Pinpoint the cell where the given text exists, returning its [x, y] midpoint coordinate. 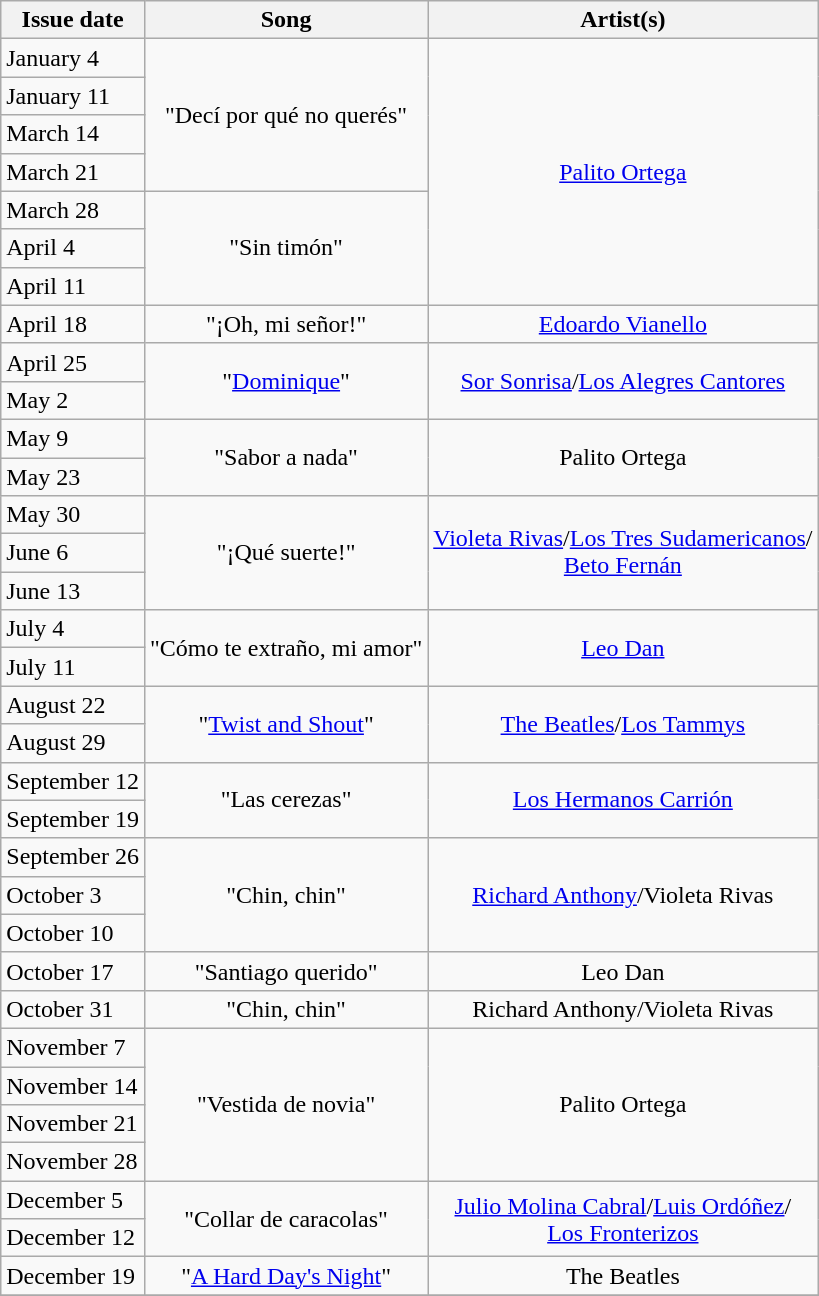
December 19 [73, 1276]
"¡Qué suerte!" [286, 553]
"Cómo te extraño, mi amor" [286, 648]
Sor Sonrisa/Los Alegres Cantores [623, 381]
May 9 [73, 438]
October 10 [73, 933]
Song [286, 20]
January 4 [73, 58]
November 14 [73, 1085]
May 30 [73, 515]
November 21 [73, 1124]
September 12 [73, 781]
"Sin timón" [286, 248]
September 19 [73, 819]
"Dominique" [286, 381]
September 26 [73, 857]
August 22 [73, 705]
The Beatles/Los Tammys [623, 724]
March 28 [73, 210]
July 4 [73, 629]
Issue date [73, 20]
Julio Molina Cabral/Luis Ordóñez/Los Fronterizos [623, 1219]
"Collar de caracolas" [286, 1219]
January 11 [73, 96]
Los Hermanos Carrión [623, 800]
March 21 [73, 172]
Edoardo Vianello [623, 324]
"Decí por qué no querés" [286, 115]
June 6 [73, 553]
March 14 [73, 134]
April 4 [73, 248]
"Las cerezas" [286, 800]
May 2 [73, 400]
November 28 [73, 1162]
"A Hard Day's Night" [286, 1276]
Artist(s) [623, 20]
December 12 [73, 1238]
"Sabor a nada" [286, 457]
August 29 [73, 743]
"¡Oh, mi señor!" [286, 324]
Violeta Rivas/Los Tres Sudamericanos/Beto Fernán [623, 553]
December 5 [73, 1200]
"Vestida de novia" [286, 1104]
The Beatles [623, 1276]
April 18 [73, 324]
"Santiago querido" [286, 971]
June 13 [73, 591]
"Twist and Shout" [286, 724]
October 31 [73, 1009]
May 23 [73, 477]
October 3 [73, 895]
November 7 [73, 1047]
October 17 [73, 971]
April 25 [73, 362]
April 11 [73, 286]
July 11 [73, 667]
